Extract the [X, Y] coordinate from the center of the cell holding the provided text.  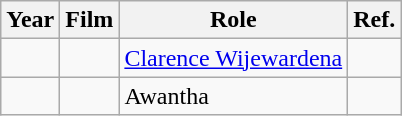
Awantha [234, 96]
Role [234, 20]
Ref. [374, 20]
Film [90, 20]
Clarence Wijewardena [234, 58]
Year [30, 20]
